Identify which cell holds the provided text, then report its (x, y) central coordinate. 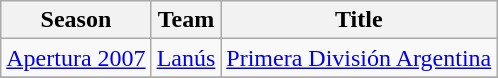
Team (186, 20)
Season (76, 20)
Primera División Argentina (359, 58)
Apertura 2007 (76, 58)
Title (359, 20)
Lanús (186, 58)
